Detect which cell encompasses the target text, then output its (x, y) center coordinate. 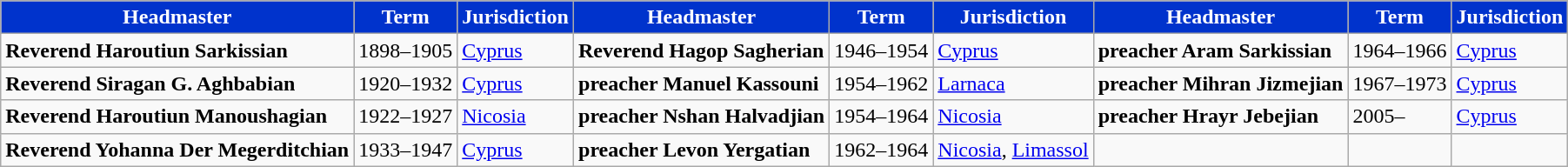
preacher Aram Sarkissian (1221, 50)
1933–1947 (405, 150)
1946–1954 (882, 50)
preacher Hrayr Jebejian (1221, 117)
Reverend Siragan G. Aghbabian (177, 83)
1954–1964 (882, 117)
Reverend Hagop Sagherian (702, 50)
1954–1962 (882, 83)
preacher Mihran Jizmejian (1221, 83)
1967–1973 (1400, 83)
1962–1964 (882, 150)
Nicosia, Limassol (1013, 150)
preacher Nshan Halvadjian (702, 117)
2005– (1400, 117)
1964–1966 (1400, 50)
preacher Levon Yergatian (702, 150)
1922–1927 (405, 117)
Reverend Yohanna Der Megerditchian (177, 150)
Reverend Haroutiun Sarkissian (177, 50)
1898–1905 (405, 50)
preacher Manuel Kassouni (702, 83)
1920–1932 (405, 83)
Larnaca (1013, 83)
Reverend Haroutiun Manoushagian (177, 117)
